Pinpoint the cell where the given text exists, returning its (X, Y) midpoint coordinate. 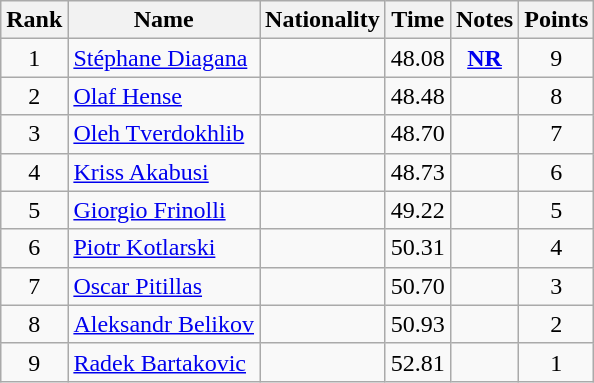
Rank (34, 20)
48.73 (418, 172)
50.70 (418, 286)
49.22 (418, 210)
Radek Bartakovic (164, 362)
Olaf Hense (164, 96)
48.48 (418, 96)
Piotr Kotlarski (164, 248)
Aleksandr Belikov (164, 324)
Oscar Pitillas (164, 286)
48.08 (418, 58)
Name (164, 20)
NR (484, 58)
50.31 (418, 248)
50.93 (418, 324)
Giorgio Frinolli (164, 210)
Nationality (323, 20)
Points (556, 20)
Stéphane Diagana (164, 58)
Oleh Tverdokhlib (164, 134)
52.81 (418, 362)
Kriss Akabusi (164, 172)
Notes (484, 20)
48.70 (418, 134)
Time (418, 20)
